Scan for the cell matching the given text and deliver its [x, y] coordinate at center. 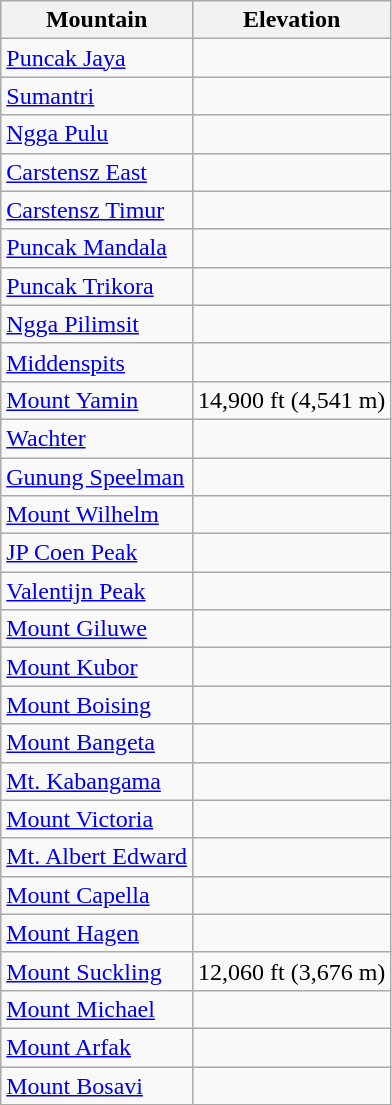
Gunung Speelman [97, 477]
12,060 ft (3,676 m) [291, 971]
Mount Giluwe [97, 629]
Mount Boising [97, 705]
Mount Michael [97, 1009]
Mount Bangeta [97, 743]
Mount Wilhelm [97, 515]
Mount Hagen [97, 933]
Mount Yamin [97, 400]
Middenspits [97, 362]
Carstensz Timur [97, 210]
Mountain [97, 20]
Mount Arfak [97, 1047]
Puncak Jaya [97, 58]
Mount Bosavi [97, 1085]
Mount Kubor [97, 667]
Mount Suckling [97, 971]
Sumantri [97, 96]
Mt. Albert Edward [97, 857]
Elevation [291, 20]
Puncak Trikora [97, 286]
Mount Victoria [97, 819]
Ngga Pulu [97, 134]
JP Coen Peak [97, 553]
Valentijn Peak [97, 591]
Ngga Pilimsit [97, 324]
Mount Capella [97, 895]
Wachter [97, 438]
Mt. Kabangama [97, 781]
Carstensz East [97, 172]
Puncak Mandala [97, 248]
14,900 ft (4,541 m) [291, 400]
